Return the (x, y) coordinate for the center point of the cell that contains the specified text.  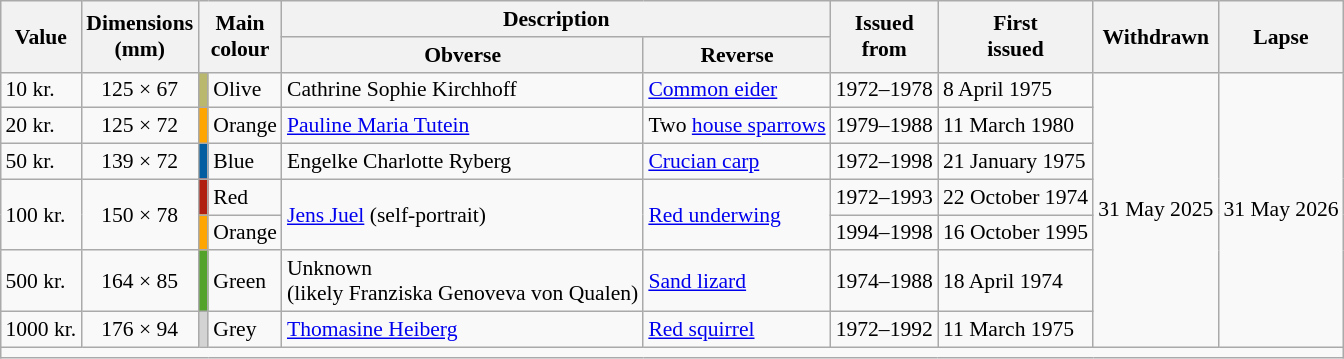
18 April 1974 (1016, 280)
Blue (245, 161)
31 May 2026 (1280, 210)
Red underwing (736, 214)
21 January 1975 (1016, 161)
Cathrine Sophie Kirchhoff (462, 90)
Thomasine Heiberg (462, 329)
1974–1988 (884, 280)
Common eider (736, 90)
100 kr. (40, 214)
Withdrawn (1156, 36)
Two house sparrows (736, 126)
Crucian carp (736, 161)
164 × 85 (140, 280)
31 May 2025 (1156, 210)
Pauline Maria Tutein (462, 126)
Grey (245, 329)
Engelke Charlotte Ryberg (462, 161)
1972–1978 (884, 90)
Unknown(likely Franziska Genoveva von Qualen) (462, 280)
16 October 1995 (1016, 232)
139 × 72 (140, 161)
Sand lizard (736, 280)
Description (556, 19)
500 kr. (40, 280)
50 kr. (40, 161)
Green (245, 280)
125 × 67 (140, 90)
Olive (245, 90)
125 × 72 (140, 126)
20 kr. (40, 126)
1979–1988 (884, 126)
1972–1992 (884, 329)
8 April 1975 (1016, 90)
1972–1998 (884, 161)
Firstissued (1016, 36)
11 March 1980 (1016, 126)
1994–1998 (884, 232)
1972–1993 (884, 197)
10 kr. (40, 90)
11 March 1975 (1016, 329)
Value (40, 36)
Dimensions(mm) (140, 36)
22 October 1974 (1016, 197)
1000 kr. (40, 329)
150 × 78 (140, 214)
Maincolour (240, 36)
Lapse (1280, 36)
Issuedfrom (884, 36)
Red squirrel (736, 329)
Reverse (736, 54)
176 × 94 (140, 329)
Red (245, 197)
Jens Juel (self-portrait) (462, 214)
Obverse (462, 54)
